From the cell containing the given text, extract its center point as [X, Y] coordinate. 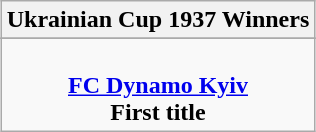
FC Dynamo KyivFirst title [158, 85]
Ukrainian Cup 1937 Winners [158, 20]
